Identify which cell holds the provided text, then report its (X, Y) central coordinate. 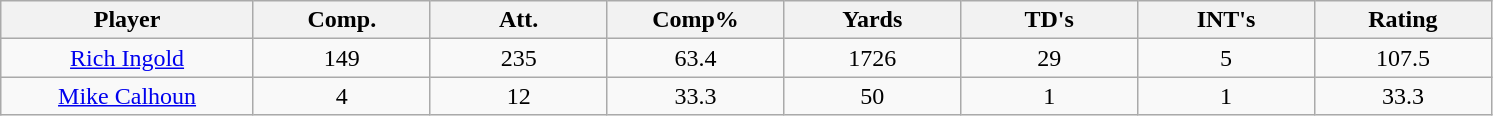
63.4 (696, 58)
4 (342, 96)
107.5 (1402, 58)
Comp% (696, 20)
Rating (1402, 20)
INT's (1226, 20)
TD's (1050, 20)
Yards (872, 20)
Rich Ingold (128, 58)
Comp. (342, 20)
5 (1226, 58)
235 (518, 58)
12 (518, 96)
1726 (872, 58)
Att. (518, 20)
50 (872, 96)
149 (342, 58)
Player (128, 20)
29 (1050, 58)
Mike Calhoun (128, 96)
